Detect which cell encompasses the target text, then output its [X, Y] center coordinate. 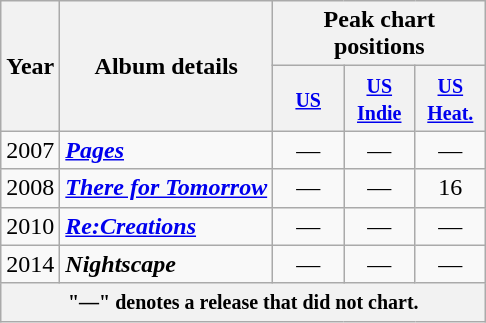
Peak chart positions [380, 34]
"—" denotes a release that did not chart. [244, 302]
Album details [166, 66]
16 [450, 188]
US [308, 98]
US Heat. [450, 98]
There for Tomorrow [166, 188]
2014 [30, 264]
Re:Creations [166, 226]
Year [30, 66]
2008 [30, 188]
Pages [166, 150]
Nightscape [166, 264]
2007 [30, 150]
US Indie [380, 98]
2010 [30, 226]
